Locate the cell with the specified text and output its [X, Y] center coordinate. 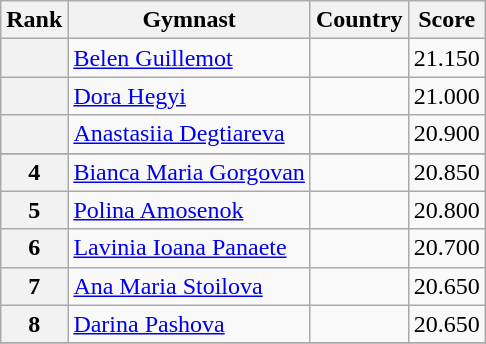
Country [359, 20]
21.150 [446, 58]
Dora Hegyi [190, 96]
20.700 [446, 248]
Rank [34, 20]
Anastasiia Degtiareva [190, 134]
20.850 [446, 172]
4 [34, 172]
Gymnast [190, 20]
Lavinia Ioana Panaete [190, 248]
Darina Pashova [190, 324]
Polina Amosenok [190, 210]
7 [34, 286]
21.000 [446, 96]
6 [34, 248]
Score [446, 20]
5 [34, 210]
8 [34, 324]
Belen Guillemot [190, 58]
Bianca Maria Gorgovan [190, 172]
Ana Maria Stoilova [190, 286]
20.800 [446, 210]
20.900 [446, 134]
